Determine the (X, Y) coordinate at the center of the cell enclosing the given text.  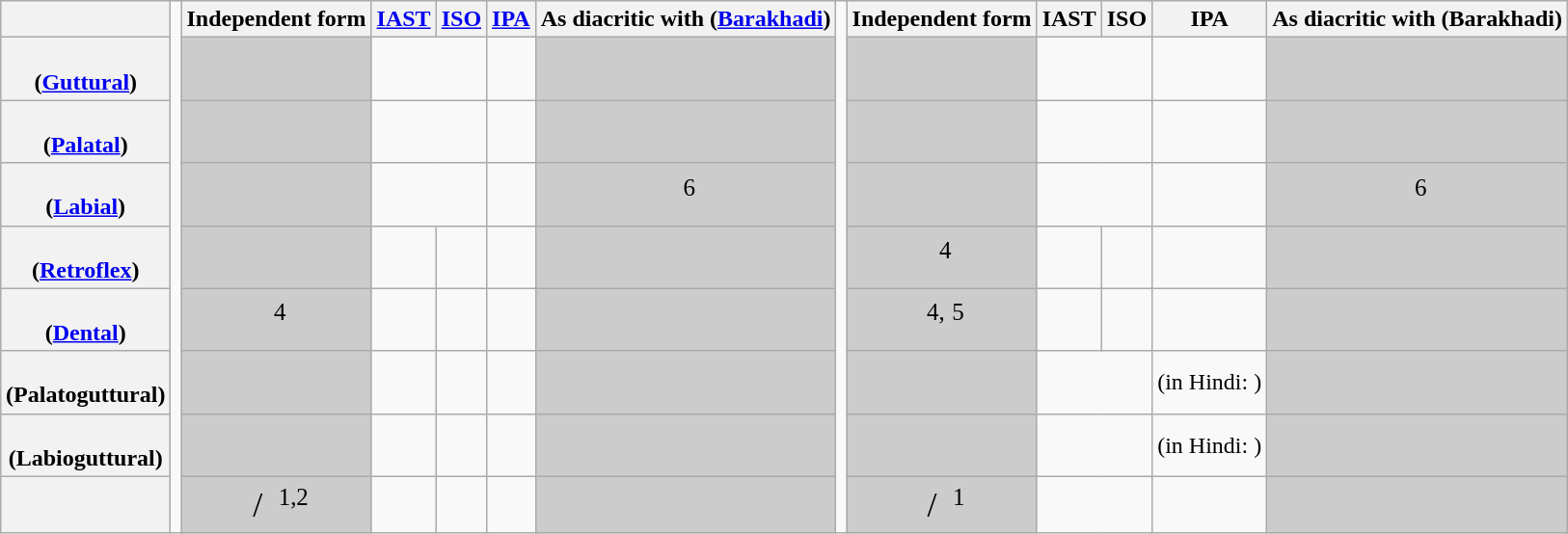
(Palatoguttural) (86, 382)
4, 5 (941, 320)
(Dental) (86, 320)
(Palatal) (86, 131)
(Labial) (86, 195)
(Labioguttural) (86, 445)
(Guttural) (86, 69)
/ 1,2 (276, 505)
(Retroflex) (86, 256)
/ 1 (941, 505)
